Find where the given text appears and provide that cell's center as [x, y] coordinate. 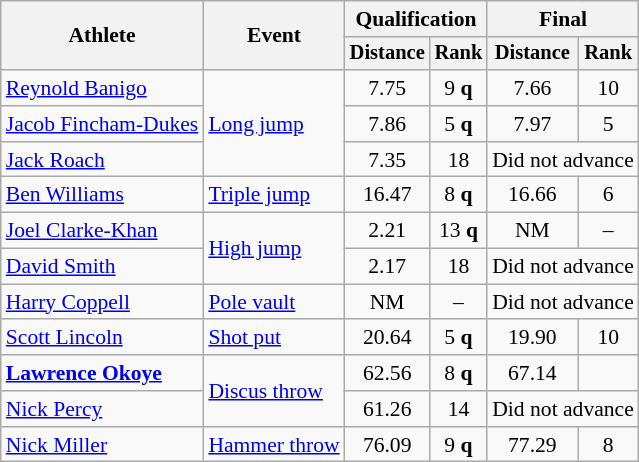
6 [608, 195]
20.64 [388, 338]
David Smith [102, 267]
7.75 [388, 88]
16.66 [532, 195]
9 q [459, 88]
Triple jump [274, 195]
67.14 [532, 373]
5 [608, 124]
Shot put [274, 338]
61.26 [388, 409]
7.66 [532, 88]
Final [563, 19]
Jack Roach [102, 160]
7.35 [388, 160]
Joel Clarke-Khan [102, 231]
Ben Williams [102, 195]
2.21 [388, 231]
Pole vault [274, 302]
Discus throw [274, 390]
7.86 [388, 124]
19.90 [532, 338]
Nick Percy [102, 409]
Scott Lincoln [102, 338]
High jump [274, 248]
14 [459, 409]
2.17 [388, 267]
16.47 [388, 195]
62.56 [388, 373]
Reynold Banigo [102, 88]
Jacob Fincham-Dukes [102, 124]
Long jump [274, 124]
13 q [459, 231]
Athlete [102, 36]
Harry Coppell [102, 302]
7.97 [532, 124]
Qualification [416, 19]
Event [274, 36]
Lawrence Okoye [102, 373]
